Locate the cell with the specified text and output its [x, y] center coordinate. 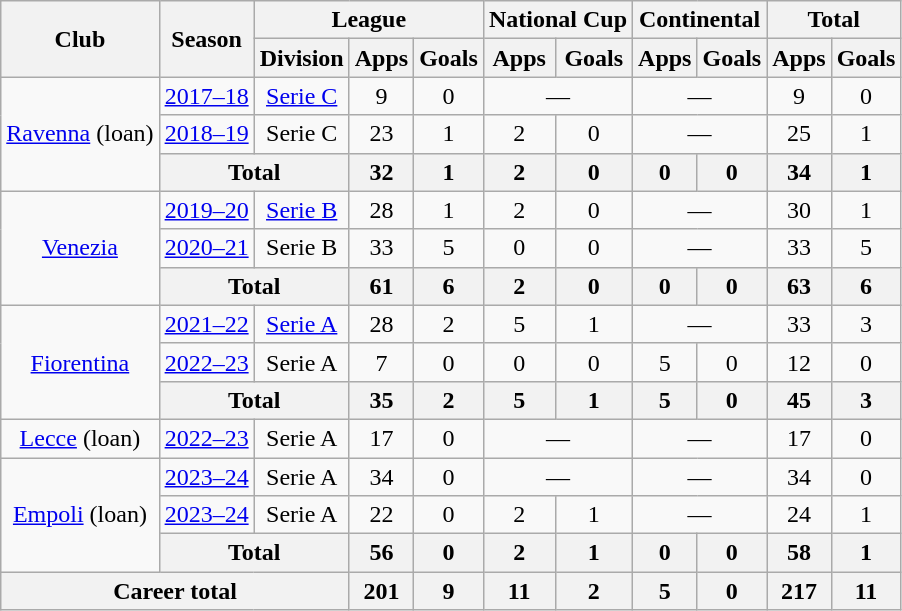
Club [80, 39]
Ravenna (loan) [80, 134]
63 [799, 286]
2018–19 [206, 134]
12 [799, 362]
2017–18 [206, 96]
Division [302, 58]
25 [799, 134]
Season [206, 39]
Lecce (loan) [80, 438]
Continental [700, 20]
30 [799, 210]
201 [381, 591]
24 [799, 515]
Empoli (loan) [80, 515]
Fiorentina [80, 362]
7 [381, 362]
61 [381, 286]
45 [799, 400]
Career total [175, 591]
National Cup [558, 20]
217 [799, 591]
2019–20 [206, 210]
56 [381, 553]
League [368, 20]
23 [381, 134]
2021–22 [206, 324]
35 [381, 400]
2020–21 [206, 248]
58 [799, 553]
22 [381, 515]
Venezia [80, 248]
32 [381, 172]
